Return (X, Y) of the center of cell containing provided text 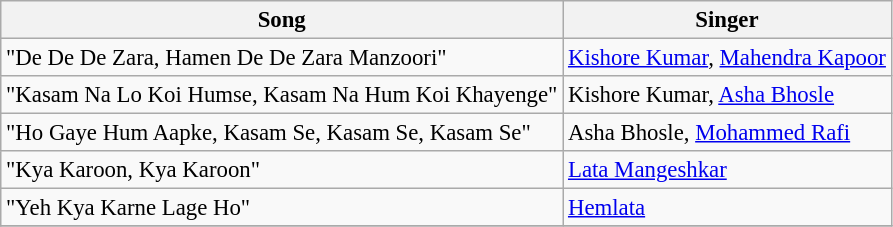
"Kasam Na Lo Koi Humse, Kasam Na Hum Koi Khayenge" (282, 95)
"Yeh Kya Karne Lage Ho" (282, 208)
Hemlata (728, 208)
Lata Mangeshkar (728, 170)
Kishore Kumar, Mahendra Kapoor (728, 58)
Asha Bhosle, Mohammed Rafi (728, 133)
Singer (728, 20)
"De De De Zara, Hamen De De Zara Manzoori" (282, 58)
Kishore Kumar, Asha Bhosle (728, 95)
"Ho Gaye Hum Aapke, Kasam Se, Kasam Se, Kasam Se" (282, 133)
"Kya Karoon, Kya Karoon" (282, 170)
Song (282, 20)
